Capture the cell that displays the provided text and extract its [x, y] central coordinate. 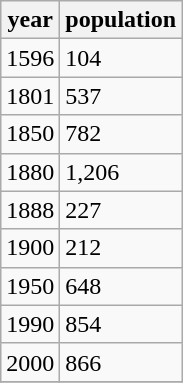
1880 [30, 172]
year [30, 20]
population [121, 20]
866 [121, 362]
537 [121, 96]
1888 [30, 210]
782 [121, 134]
212 [121, 248]
1990 [30, 324]
1950 [30, 286]
1,206 [121, 172]
104 [121, 58]
648 [121, 286]
1801 [30, 96]
1850 [30, 134]
1900 [30, 248]
2000 [30, 362]
227 [121, 210]
1596 [30, 58]
854 [121, 324]
